Scan for the cell matching the given text and deliver its (X, Y) coordinate at center. 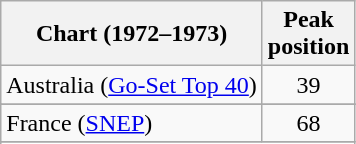
France (SNEP) (132, 123)
39 (308, 85)
Peakposition (308, 34)
Australia (Go-Set Top 40) (132, 85)
68 (308, 123)
Chart (1972–1973) (132, 34)
